For the text-containing cell, return its midpoint in (X, Y) coordinate format. 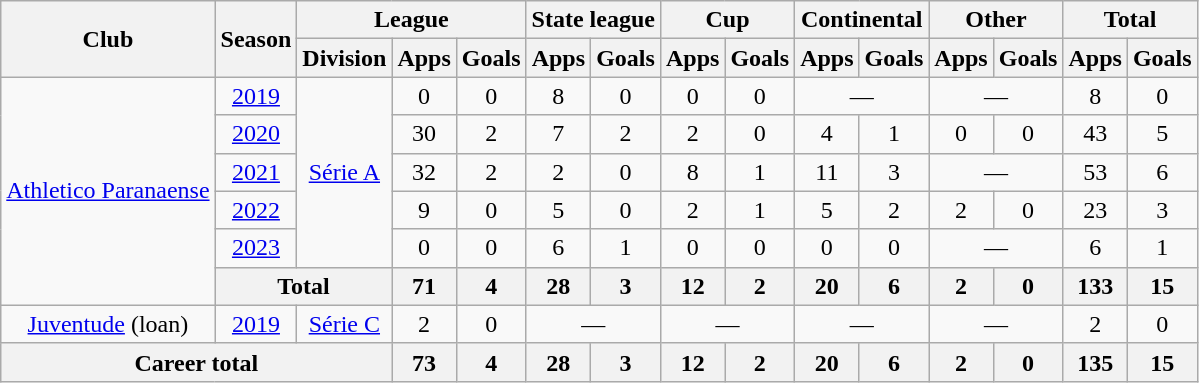
State league (593, 20)
Other (996, 20)
23 (1095, 210)
11 (827, 172)
Division (344, 58)
73 (424, 362)
43 (1095, 134)
9 (424, 210)
Série A (344, 172)
2020 (256, 134)
Cup (727, 20)
Season (256, 39)
53 (1095, 172)
Continental (862, 20)
2023 (256, 248)
Juventude (loan) (108, 324)
Série C (344, 324)
32 (424, 172)
Club (108, 39)
Athletico Paranaense (108, 191)
2022 (256, 210)
133 (1095, 286)
2021 (256, 172)
30 (424, 134)
71 (424, 286)
7 (558, 134)
Career total (196, 362)
League (412, 20)
135 (1095, 362)
